Locate the cell with the specified text and output its [x, y] center coordinate. 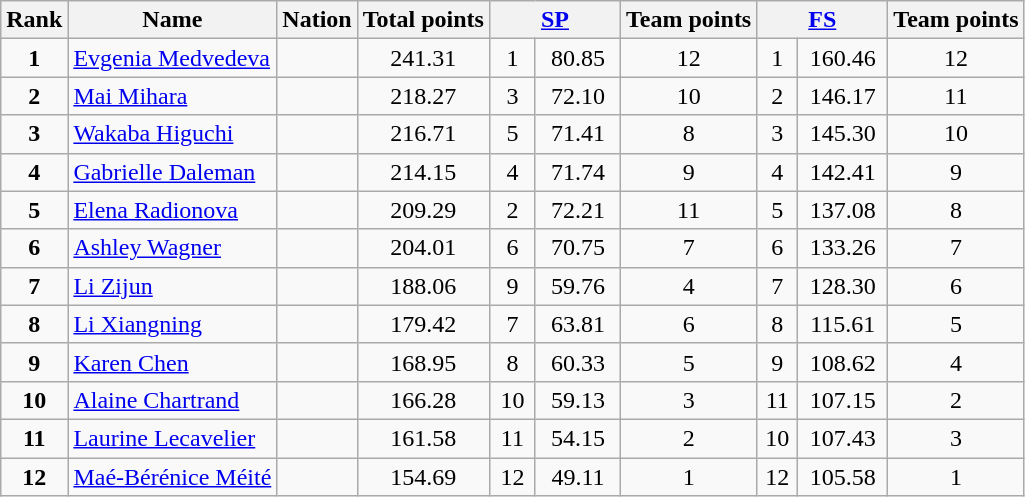
Nation [317, 20]
Rank [34, 20]
146.17 [843, 96]
Gabrielle Daleman [172, 172]
105.58 [843, 477]
204.01 [423, 248]
154.69 [423, 477]
Wakaba Higuchi [172, 134]
137.08 [843, 210]
166.28 [423, 400]
49.11 [578, 477]
115.61 [843, 324]
72.21 [578, 210]
107.43 [843, 438]
Li Xiangning [172, 324]
133.26 [843, 248]
Maé-Bérénice Méité [172, 477]
214.15 [423, 172]
145.30 [843, 134]
Elena Radionova [172, 210]
71.74 [578, 172]
160.46 [843, 58]
71.41 [578, 134]
FS [822, 20]
241.31 [423, 58]
Karen Chen [172, 362]
Mai Mihara [172, 96]
179.42 [423, 324]
128.30 [843, 286]
80.85 [578, 58]
59.13 [578, 400]
Evgenia Medvedeva [172, 58]
59.76 [578, 286]
161.58 [423, 438]
Laurine Lecavelier [172, 438]
108.62 [843, 362]
Alaine Chartrand [172, 400]
54.15 [578, 438]
Li Zijun [172, 286]
SP [554, 20]
Name [172, 20]
218.27 [423, 96]
209.29 [423, 210]
Total points [423, 20]
216.71 [423, 134]
63.81 [578, 324]
107.15 [843, 400]
70.75 [578, 248]
Ashley Wagner [172, 248]
188.06 [423, 286]
168.95 [423, 362]
72.10 [578, 96]
60.33 [578, 362]
142.41 [843, 172]
